Scan for the cell matching the given text and deliver its (x, y) coordinate at center. 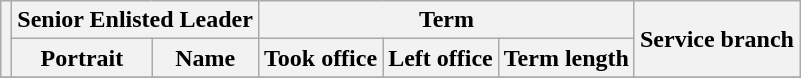
Service branch (716, 39)
Portrait (82, 58)
Senior Enlisted Leader (136, 20)
Left office (441, 58)
Name (205, 58)
Term (446, 20)
Term length (566, 58)
Took office (320, 58)
